Capture the cell that displays the provided text and extract its [x, y] central coordinate. 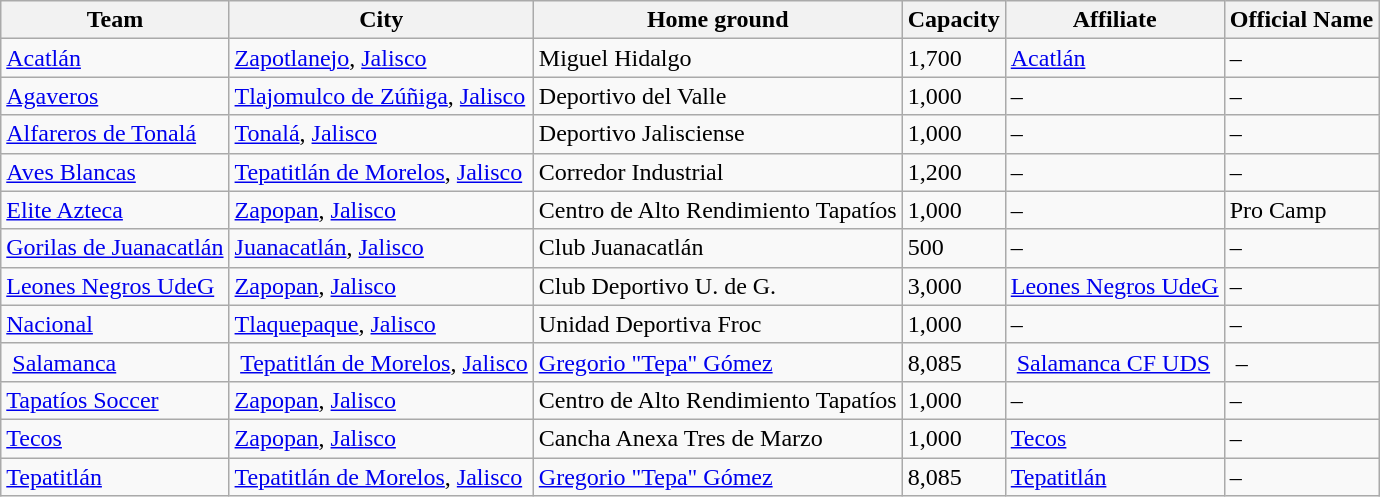
Tonalá, Jalisco [381, 134]
Gorilas de Juanacatlán [115, 248]
1,200 [954, 172]
Club Juanacatlán [718, 248]
Cancha Anexa Tres de Marzo [718, 438]
1,700 [954, 58]
Official Name [1301, 20]
City [381, 20]
Nacional [115, 324]
Aves Blancas [115, 172]
500 [954, 248]
Pro Camp [1301, 210]
3,000 [954, 286]
Agaveros [115, 96]
Unidad Deportiva Froc [718, 324]
Zapotlanejo, Jalisco [381, 58]
Salamanca [115, 362]
Tlaquepaque, Jalisco [381, 324]
Affiliate [1114, 20]
Salamanca CF UDS [1114, 362]
Team [115, 20]
Capacity [954, 20]
Club Deportivo U. de G. [718, 286]
Tlajomulco de Zúñiga, Jalisco [381, 96]
Deportivo Jalisciense [718, 134]
Home ground [718, 20]
Alfareros de Tonalá [115, 134]
Elite Azteca [115, 210]
Juanacatlán, Jalisco [381, 248]
Miguel Hidalgo [718, 58]
Tapatíos Soccer [115, 400]
Corredor Industrial [718, 172]
Deportivo del Valle [718, 96]
